Identify which cell holds the provided text, then report its (x, y) central coordinate. 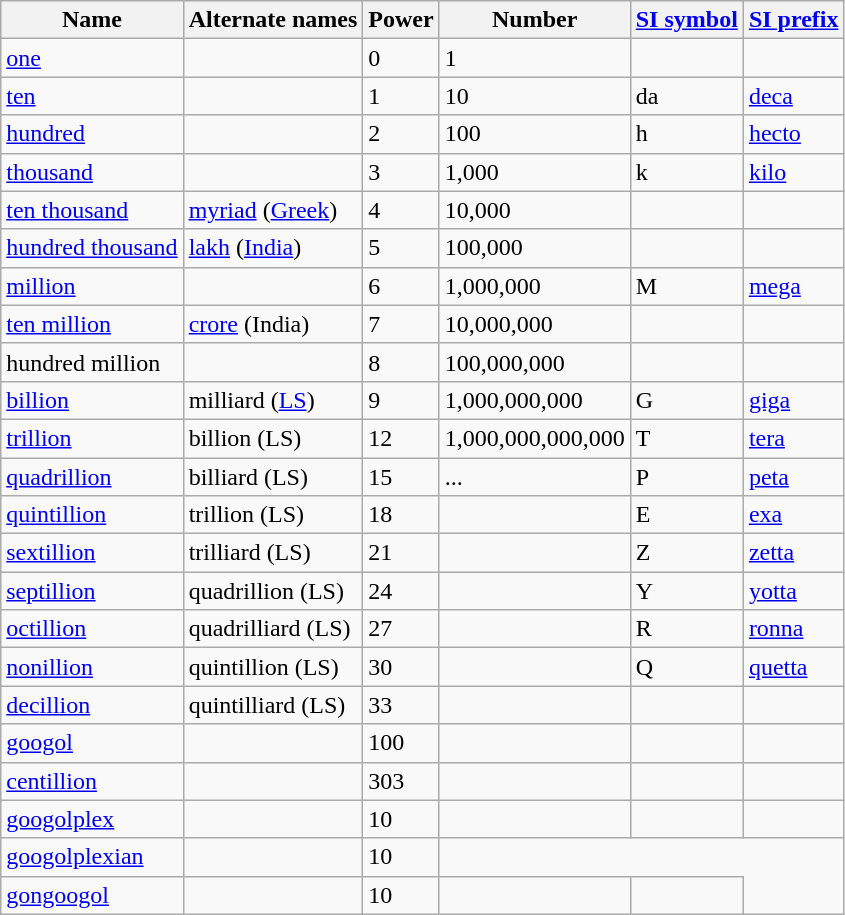
7 (401, 324)
exa (794, 515)
ten (92, 96)
1,000,000 (534, 286)
quadrillion (92, 477)
sextillion (92, 553)
G (686, 400)
quadrilliard (LS) (273, 629)
15 (401, 477)
10,000 (534, 210)
3 (401, 172)
billion (LS) (273, 438)
centillion (92, 781)
decillion (92, 705)
Name (92, 20)
billion (92, 400)
SI prefix (794, 20)
googolplexian (92, 857)
24 (401, 591)
kilo (794, 172)
crore (India) (273, 324)
P (686, 477)
21 (401, 553)
nonillion (92, 667)
googolplex (92, 819)
M (686, 286)
quetta (794, 667)
myriad (Greek) (273, 210)
deca (794, 96)
Number (534, 20)
quintillion (LS) (273, 667)
mega (794, 286)
da (686, 96)
googol (92, 743)
thousand (92, 172)
hundred million (92, 362)
k (686, 172)
billiard (LS) (273, 477)
tera (794, 438)
quintilliard (LS) (273, 705)
hundred thousand (92, 248)
1,000,000,000,000 (534, 438)
Power (401, 20)
9 (401, 400)
lakh (India) (273, 248)
ten million (92, 324)
octillion (92, 629)
ronna (794, 629)
trilliard (LS) (273, 553)
zetta (794, 553)
30 (401, 667)
1,000,000,000 (534, 400)
SI symbol (686, 20)
18 (401, 515)
hecto (794, 134)
Y (686, 591)
gongoogol (92, 895)
hundred (92, 134)
5 (401, 248)
... (534, 477)
giga (794, 400)
milliard (LS) (273, 400)
ten thousand (92, 210)
quadrillion (LS) (273, 591)
6 (401, 286)
trillion (92, 438)
trillion (LS) (273, 515)
Z (686, 553)
septillion (92, 591)
peta (794, 477)
2 (401, 134)
33 (401, 705)
h (686, 134)
1,000 (534, 172)
Q (686, 667)
0 (401, 58)
12 (401, 438)
303 (401, 781)
million (92, 286)
yotta (794, 591)
R (686, 629)
100,000,000 (534, 362)
8 (401, 362)
27 (401, 629)
quintillion (92, 515)
10,000,000 (534, 324)
4 (401, 210)
Alternate names (273, 20)
100,000 (534, 248)
T (686, 438)
one (92, 58)
E (686, 515)
